For the text-containing cell, return its midpoint in [x, y] coordinate format. 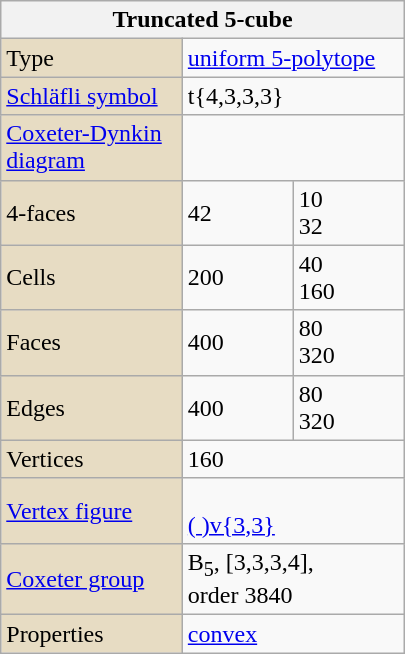
Coxeter group [92, 578]
Vertices [92, 459]
( )v{3,3} [293, 510]
Edges [92, 408]
Truncated 5-cube [203, 20]
200 [238, 278]
Faces [92, 342]
160 [293, 459]
40 160 [348, 278]
Type [92, 58]
42 [238, 212]
Schläfli symbol [92, 96]
uniform 5-polytope [293, 58]
Coxeter-Dynkin diagram [92, 148]
Properties [92, 634]
Vertex figure [92, 510]
B5, [3,3,3,4], order 3840 [293, 578]
Cells [92, 278]
10 32 [348, 212]
4-faces [92, 212]
t{4,3,3,3} [293, 96]
convex [293, 634]
